Identify which cell holds the provided text, then report its (X, Y) central coordinate. 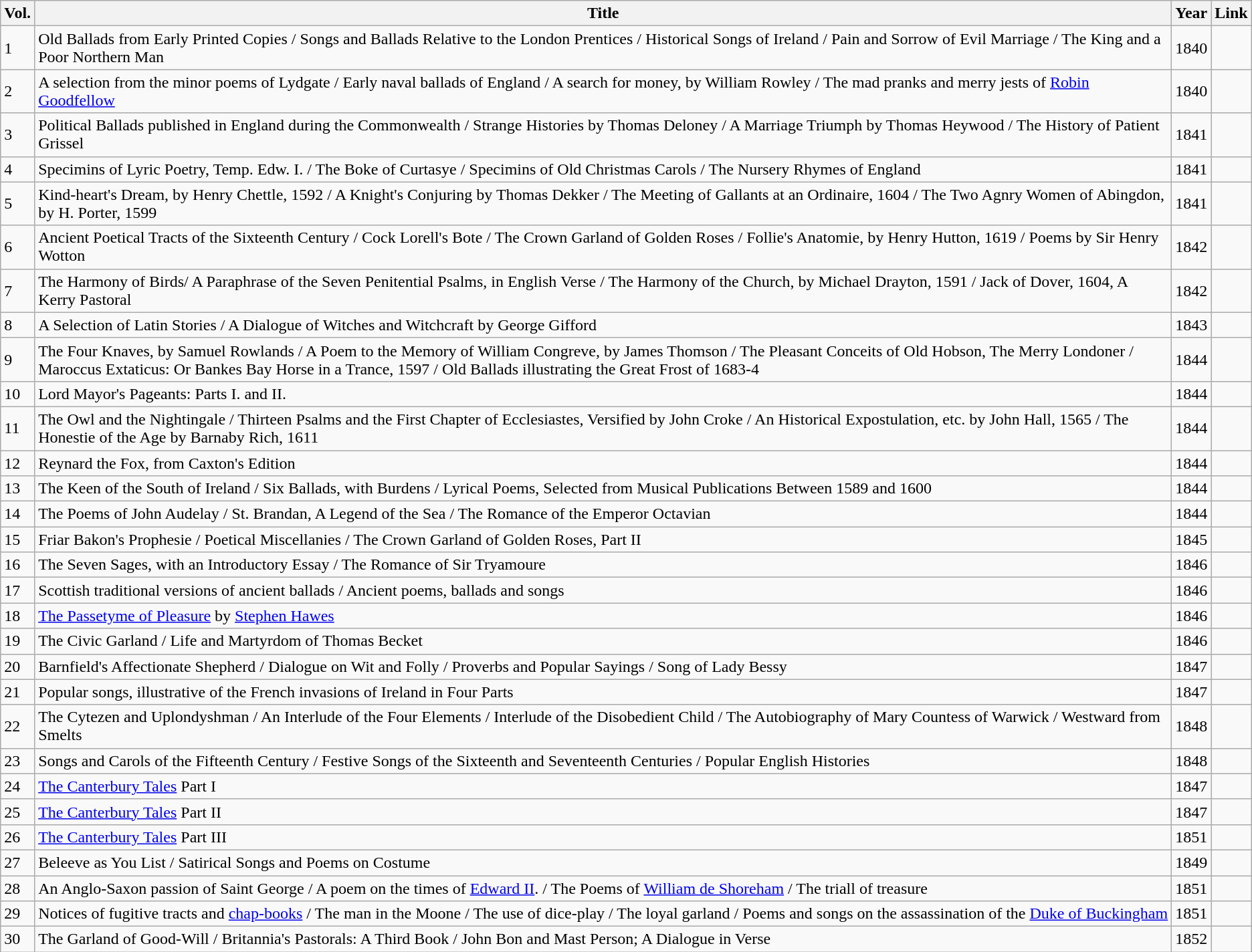
30 (17, 939)
17 (17, 590)
Beleeve as You List / Satirical Songs and Poems on Costume (603, 862)
Friar Bakon's Prophesie / Poetical Miscellanies / The Crown Garland of Golden Roses, Part II (603, 540)
Title (603, 13)
12 (17, 463)
28 (17, 888)
3 (17, 135)
The Civic Garland / Life and Martyrdom of Thomas Becket (603, 641)
1849 (1192, 862)
The Seven Sages, with an Introductory Essay / The Romance of Sir Tryamoure (603, 565)
24 (17, 786)
Specimins of Lyric Poetry, Temp. Edw. I. / The Boke of Curtasye / Specimins of Old Christmas Carols / The Nursery Rhymes of England (603, 169)
20 (17, 667)
8 (17, 325)
16 (17, 565)
23 (17, 761)
9 (17, 360)
The Canterbury Tales Part I (603, 786)
7 (17, 290)
11 (17, 428)
18 (17, 616)
22 (17, 726)
The Passetyme of Pleasure by Stephen Hawes (603, 616)
4 (17, 169)
1852 (1192, 939)
1845 (1192, 540)
Popular songs, illustrative of the French invasions of Ireland in Four Parts (603, 692)
5 (17, 203)
1843 (1192, 325)
The Poems of John Audelay / St. Brandan, A Legend of the Sea / The Romance of the Emperor Octavian (603, 514)
26 (17, 837)
25 (17, 812)
Link (1231, 13)
An Anglo-Saxon passion of Saint George / A poem on the times of Edward II. / The Poems of William de Shoreham / The triall of treasure (603, 888)
27 (17, 862)
21 (17, 692)
14 (17, 514)
13 (17, 489)
1 (17, 48)
A Selection of Latin Stories / A Dialogue of Witches and Witchcraft by George Gifford (603, 325)
6 (17, 247)
The Keen of the South of Ireland / Six Ballads, with Burdens / Lyrical Poems, Selected from Musical Publications Between 1589 and 1600 (603, 489)
Lord Mayor's Pageants: Parts I. and II. (603, 394)
The Garland of Good-Will / Britannia's Pastorals: A Third Book / John Bon and Mast Person; A Dialogue in Verse (603, 939)
2 (17, 91)
Barnfield's Affectionate Shepherd / Dialogue on Wit and Folly / Proverbs and Popular Sayings / Song of Lady Bessy (603, 667)
Scottish traditional versions of ancient ballads / Ancient poems, ballads and songs (603, 590)
The Canterbury Tales Part III (603, 837)
10 (17, 394)
Vol. (17, 13)
15 (17, 540)
Year (1192, 13)
19 (17, 641)
The Canterbury Tales Part II (603, 812)
29 (17, 914)
Songs and Carols of the Fifteenth Century / Festive Songs of the Sixteenth and Seventeenth Centuries / Popular English Histories (603, 761)
Reynard the Fox, from Caxton's Edition (603, 463)
